Extract the [x, y] coordinate from the center of the cell holding the provided text.  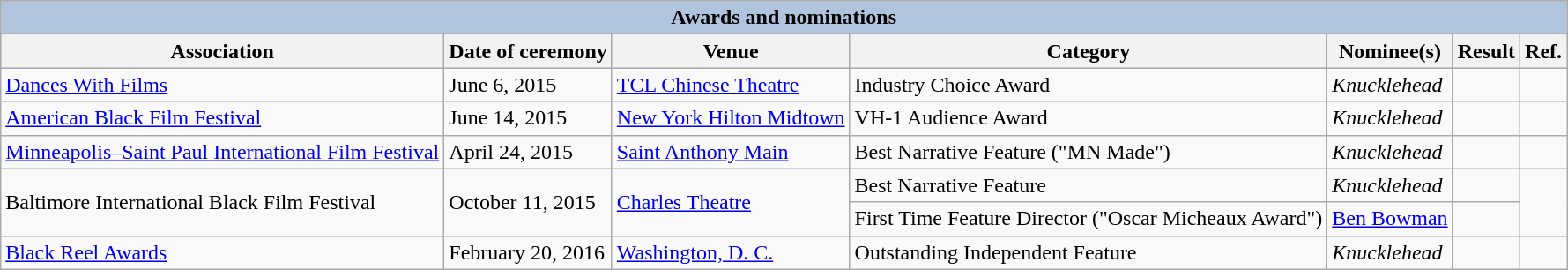
April 24, 2015 [529, 152]
Awards and nominations [784, 18]
Ref. [1544, 51]
October 11, 2015 [529, 202]
June 6, 2015 [529, 85]
Charles Theatre [731, 202]
February 20, 2016 [529, 252]
Minneapolis–Saint Paul International Film Festival [222, 152]
Category [1089, 51]
Dances With Films [222, 85]
First Time Feature Director ("Oscar Micheaux Award") [1089, 219]
Washington, D. C. [731, 252]
Best Narrative Feature [1089, 185]
Nominee(s) [1390, 51]
Venue [731, 51]
New York Hilton Midtown [731, 118]
Result [1486, 51]
Best Narrative Feature ("MN Made") [1089, 152]
American Black Film Festival [222, 118]
Industry Choice Award [1089, 85]
Ben Bowman [1390, 219]
Outstanding Independent Feature [1089, 252]
TCL Chinese Theatre [731, 85]
June 14, 2015 [529, 118]
Date of ceremony [529, 51]
Baltimore International Black Film Festival [222, 202]
Association [222, 51]
Saint Anthony Main [731, 152]
Black Reel Awards [222, 252]
VH-1 Audience Award [1089, 118]
